Locate the cell with the specified text and output its [x, y] center coordinate. 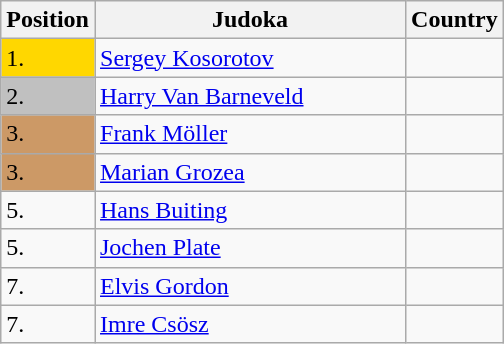
Hans Buiting [250, 210]
Imre Csösz [250, 324]
2. [48, 96]
Frank Möller [250, 134]
Marian Grozea [250, 172]
Judoka [250, 20]
Harry Van Barneveld [250, 96]
1. [48, 58]
Country [455, 20]
Jochen Plate [250, 248]
Sergey Kosorotov [250, 58]
Elvis Gordon [250, 286]
Position [48, 20]
